Identify which cell holds the provided text, then report its (X, Y) central coordinate. 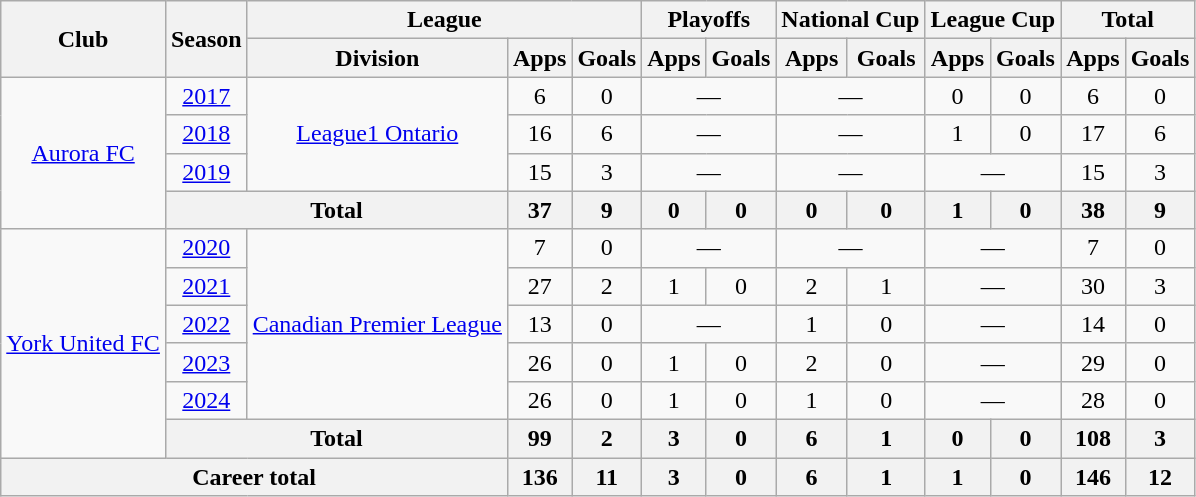
Aurora FC (84, 153)
108 (1093, 438)
Canadian Premier League (377, 324)
99 (539, 438)
League (444, 20)
Playoffs (709, 20)
2021 (206, 286)
136 (539, 477)
2024 (206, 400)
38 (1093, 210)
Career total (254, 477)
14 (1093, 324)
2017 (206, 96)
York United FC (84, 343)
28 (1093, 400)
16 (539, 134)
29 (1093, 362)
2019 (206, 172)
13 (539, 324)
Season (206, 39)
17 (1093, 134)
2023 (206, 362)
2020 (206, 248)
37 (539, 210)
National Cup (850, 20)
12 (1160, 477)
2022 (206, 324)
27 (539, 286)
146 (1093, 477)
League1 Ontario (377, 134)
Division (377, 58)
League Cup (993, 20)
30 (1093, 286)
Club (84, 39)
11 (607, 477)
2018 (206, 134)
